Return the [x, y] coordinate for the center point of the cell that contains the specified text.  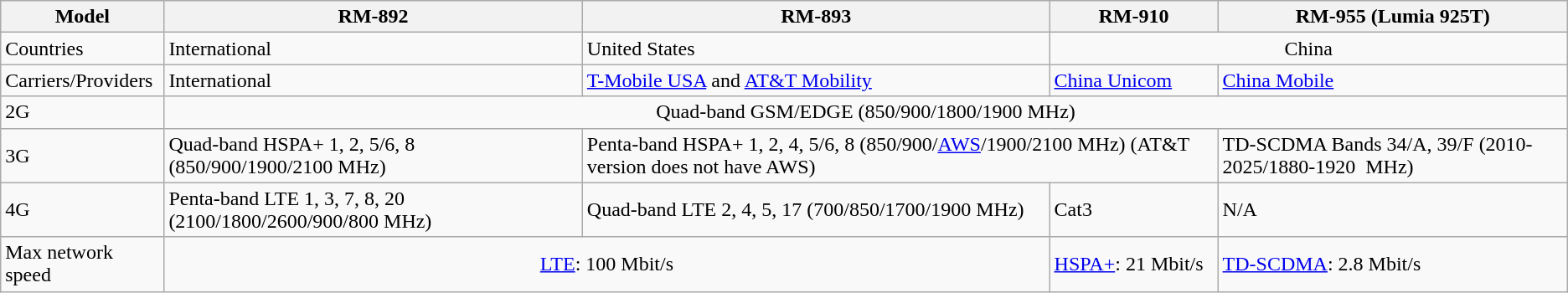
China Unicom [1134, 80]
3G [82, 156]
Quad-band LTE 2, 4, 5, 17 (700/850/1700/1900 MHz) [816, 209]
Max network speed [82, 265]
RM-955 (Lumia 925T) [1392, 17]
Quad-band HSPA+ 1, 2, 5/6, 8 (850/900/1900/2100 MHz) [374, 156]
Countries [82, 49]
Quad-band GSM/EDGE (850/900/1800/1900 MHz) [866, 112]
Cat3 [1134, 209]
RM-893 [816, 17]
RM-910 [1134, 17]
TD-SCDMA: 2.8 Mbit/s [1392, 265]
2G [82, 112]
HSPA+: 21 Mbit/s [1134, 265]
China Mobile [1392, 80]
TD-SCDMA Bands 34/A, 39/F (2010-2025/1880-1920 MHz) [1392, 156]
Penta-band HSPA+ 1, 2, 4, 5/6, 8 (850/900/AWS/1900/2100 MHz) (AT&T version does not have AWS) [900, 156]
LTE: 100 Mbit/s [606, 265]
RM-892 [374, 17]
T-Mobile USA and AT&T Mobility [816, 80]
United States [816, 49]
Penta-band LTE 1, 3, 7, 8, 20 (2100/1800/2600/900/800 MHz) [374, 209]
Carriers/Providers [82, 80]
4G [82, 209]
Model [82, 17]
China [1308, 49]
N/A [1392, 209]
